Find where the given text appears and provide that cell's center as (x, y) coordinate. 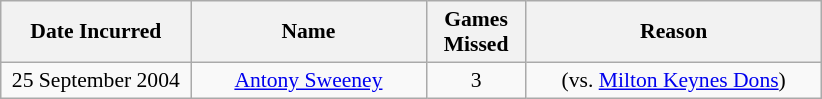
Date Incurred (96, 32)
(vs. Milton Keynes Dons) (674, 80)
Name (308, 32)
25 September 2004 (96, 80)
3 (476, 80)
Antony Sweeney (308, 80)
Games Missed (476, 32)
Reason (674, 32)
